Search for the cell housing the specified text and yield its [X, Y] center coordinate. 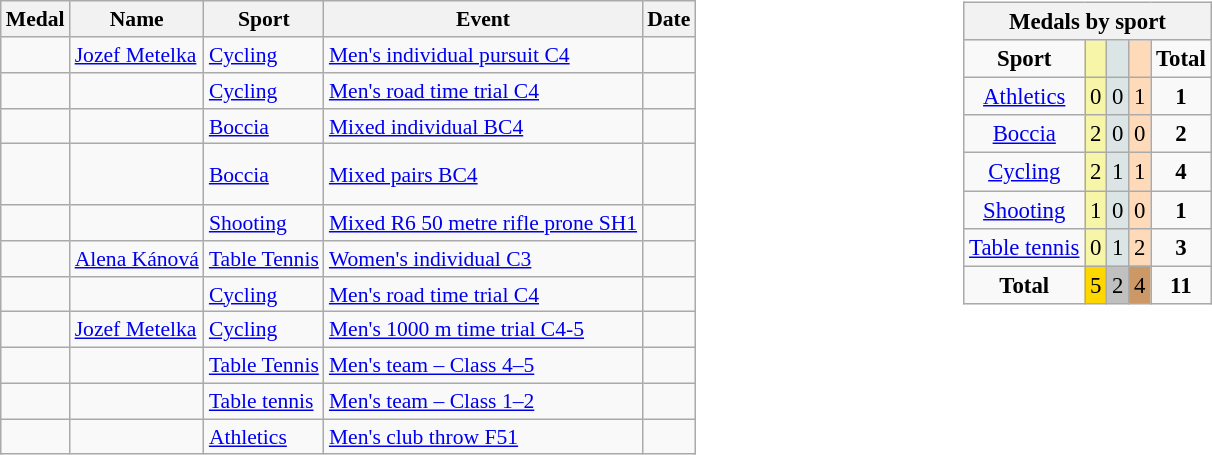
Women's individual C3 [483, 259]
Men's team – Class 4–5 [483, 365]
5 [1096, 285]
3 [1181, 247]
11 [1181, 285]
Men's club throw F51 [483, 437]
Alena Kánová [137, 259]
Medals by sport [1088, 22]
Date [668, 19]
Medal [36, 19]
Men's 1000 m time trial C4-5 [483, 330]
Event [483, 19]
Men's team – Class 1–2 [483, 401]
Mixed individual BC4 [483, 126]
Name [137, 19]
Mixed R6 50 metre rifle prone SH1 [483, 223]
Mixed pairs BC4 [483, 174]
Men's individual pursuit C4 [483, 55]
